Return the [x, y] coordinate for the center point of the cell that contains the specified text.  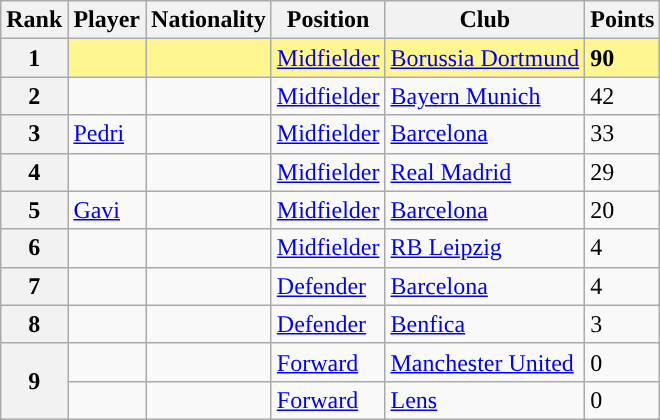
9 [34, 381]
20 [622, 210]
Club [485, 20]
Manchester United [485, 362]
Real Madrid [485, 172]
Player [107, 20]
5 [34, 210]
8 [34, 324]
RB Leipzig [485, 248]
Points [622, 20]
Rank [34, 20]
Position [328, 20]
Nationality [209, 20]
29 [622, 172]
42 [622, 96]
Bayern Munich [485, 96]
90 [622, 58]
Gavi [107, 210]
Benfica [485, 324]
Lens [485, 400]
33 [622, 134]
6 [34, 248]
7 [34, 286]
Pedri [107, 134]
1 [34, 58]
2 [34, 96]
Borussia Dortmund [485, 58]
